For the text-containing cell, return its midpoint in [X, Y] coordinate format. 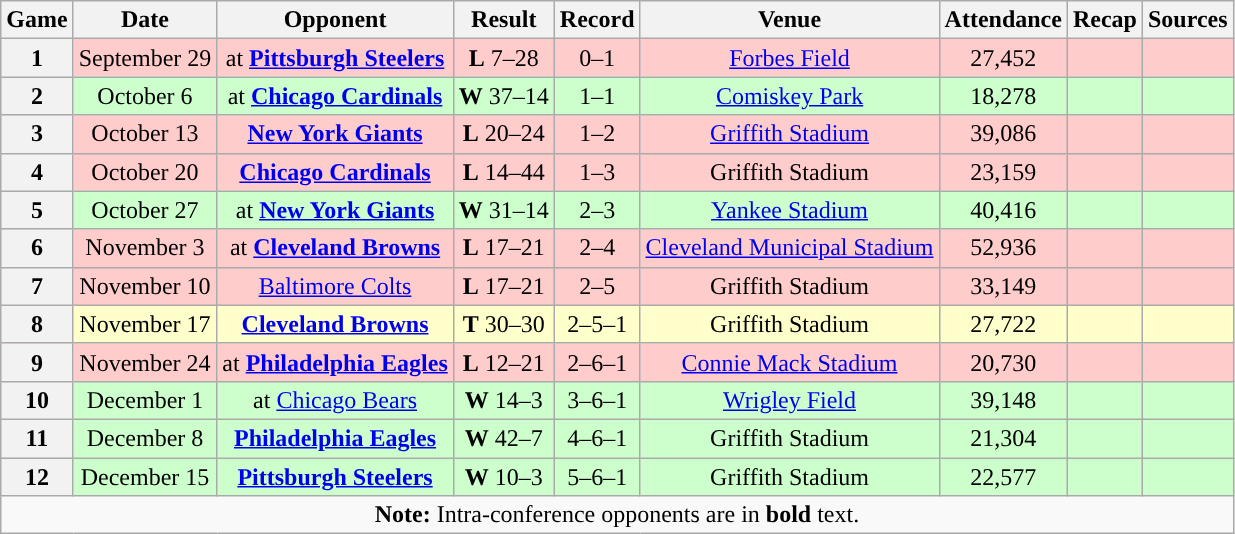
10 [37, 400]
New York Giants [335, 134]
October 27 [145, 210]
39,086 [1003, 134]
at Cleveland Browns [335, 248]
December 1 [145, 400]
Record [597, 20]
Wrigley Field [790, 400]
Note: Intra-conference opponents are in bold text. [617, 515]
Game [37, 20]
4 [37, 172]
Attendance [1003, 20]
Cleveland Municipal Stadium [790, 248]
W 31–14 [504, 210]
12 [37, 477]
Forbes Field [790, 58]
1–3 [597, 172]
11 [37, 438]
Venue [790, 20]
at Chicago Bears [335, 400]
W 37–14 [504, 96]
27,452 [1003, 58]
Recap [1104, 20]
1 [37, 58]
33,149 [1003, 286]
9 [37, 362]
W 14–3 [504, 400]
3–6–1 [597, 400]
October 13 [145, 134]
W 42–7 [504, 438]
Connie Mack Stadium [790, 362]
2–6–1 [597, 362]
Chicago Cardinals [335, 172]
W 10–3 [504, 477]
2–4 [597, 248]
Cleveland Browns [335, 324]
Date [145, 20]
3 [37, 134]
23,159 [1003, 172]
November 17 [145, 324]
5–6–1 [597, 477]
December 8 [145, 438]
8 [37, 324]
0–1 [597, 58]
2–3 [597, 210]
7 [37, 286]
4–6–1 [597, 438]
2–5 [597, 286]
6 [37, 248]
December 15 [145, 477]
November 10 [145, 286]
November 3 [145, 248]
at New York Giants [335, 210]
Yankee Stadium [790, 210]
39,148 [1003, 400]
L 14–44 [504, 172]
1–1 [597, 96]
Comiskey Park [790, 96]
52,936 [1003, 248]
at Chicago Cardinals [335, 96]
20,730 [1003, 362]
L 12–21 [504, 362]
T 30–30 [504, 324]
40,416 [1003, 210]
2–5–1 [597, 324]
November 24 [145, 362]
Baltimore Colts [335, 286]
Sources [1188, 20]
2 [37, 96]
Result [504, 20]
September 29 [145, 58]
at Pittsburgh Steelers [335, 58]
21,304 [1003, 438]
October 6 [145, 96]
October 20 [145, 172]
Pittsburgh Steelers [335, 477]
Opponent [335, 20]
22,577 [1003, 477]
18,278 [1003, 96]
Philadelphia Eagles [335, 438]
L 20–24 [504, 134]
5 [37, 210]
27,722 [1003, 324]
at Philadelphia Eagles [335, 362]
L 7–28 [504, 58]
1–2 [597, 134]
